For the text-containing cell, return its midpoint in (X, Y) coordinate format. 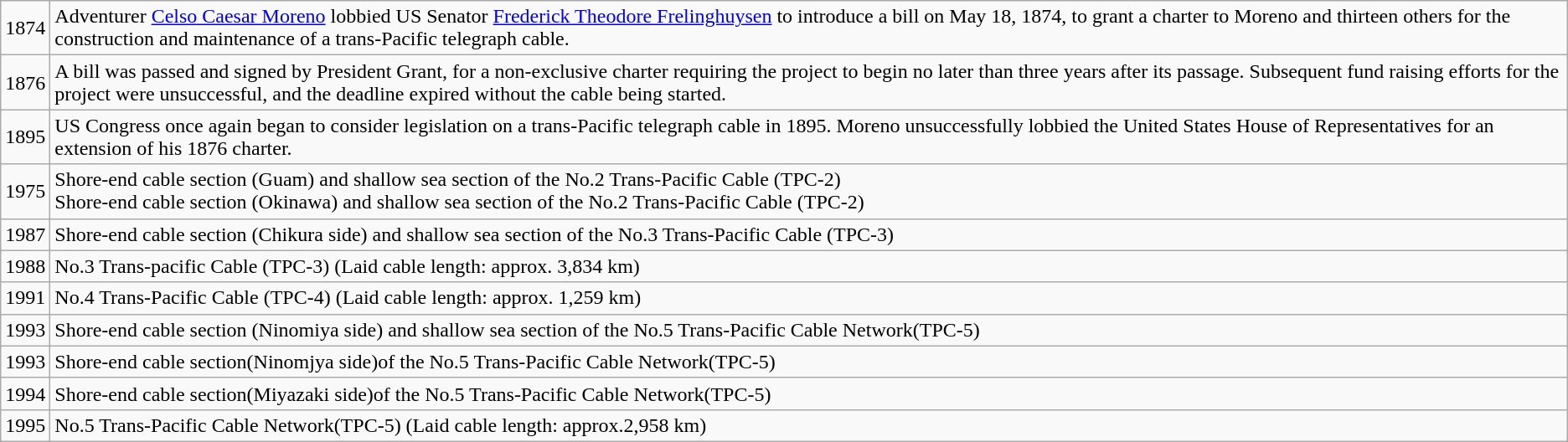
1876 (25, 82)
1975 (25, 191)
1987 (25, 234)
Shore-end cable section (Ninomiya side) and shallow sea section of the No.5 Trans-Pacific Cable Network(TPC-5) (809, 330)
Shore-end cable section (Chikura side) and shallow sea section of the No.3 Trans-Pacific Cable (TPC-3) (809, 234)
No.4 Trans-Pacific Cable (TPC-4) (Laid cable length: approx. 1,259 km) (809, 298)
1988 (25, 266)
Shore-end cable section(Ninomjya side)of the No.5 Trans-Pacific Cable Network(TPC-5) (809, 362)
1994 (25, 393)
No.3 Trans-pacific Cable (TPC-3) (Laid cable length: approx. 3,834 km) (809, 266)
1995 (25, 425)
Shore-end cable section(Miyazaki side)of the No.5 Trans-Pacific Cable Network(TPC-5) (809, 393)
1895 (25, 137)
1874 (25, 28)
No.5 Trans-Pacific Cable Network(TPC-5) (Laid cable length: approx.2,958 km) (809, 425)
1991 (25, 298)
